Identify which cell holds the provided text, then report its (X, Y) central coordinate. 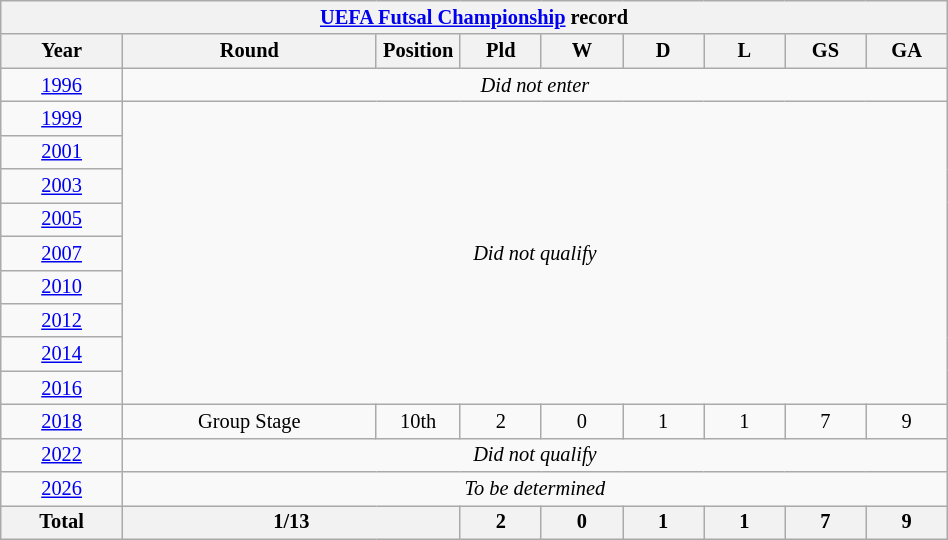
10th (418, 421)
To be determined (536, 489)
2012 (62, 320)
Pld (500, 51)
2007 (62, 253)
1/13 (292, 522)
W (582, 51)
Group Stage (250, 421)
1996 (62, 85)
2010 (62, 287)
1999 (62, 118)
L (744, 51)
Round (250, 51)
Did not enter (536, 85)
D (662, 51)
GA (906, 51)
GS (826, 51)
Total (62, 522)
UEFA Futsal Championship record (474, 17)
2026 (62, 489)
2018 (62, 421)
Year (62, 51)
2001 (62, 152)
Position (418, 51)
2022 (62, 455)
2016 (62, 388)
2003 (62, 186)
2005 (62, 219)
2014 (62, 354)
